Scan for the cell matching the given text and deliver its [x, y] coordinate at center. 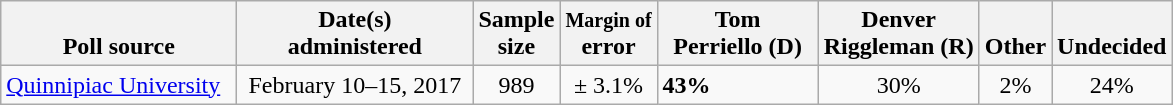
± 3.1% [608, 85]
Other [1015, 34]
Margin oferror [608, 34]
Quinnipiac University [119, 85]
Date(s)administered [355, 34]
Poll source [119, 34]
43% [738, 85]
TomPerriello (D) [738, 34]
989 [516, 85]
Undecided [1112, 34]
February 10–15, 2017 [355, 85]
DenverRiggleman (R) [898, 34]
Samplesize [516, 34]
2% [1015, 85]
24% [1112, 85]
30% [898, 85]
